Provide the [x, y] coordinate of the cell's center where the given text is located.  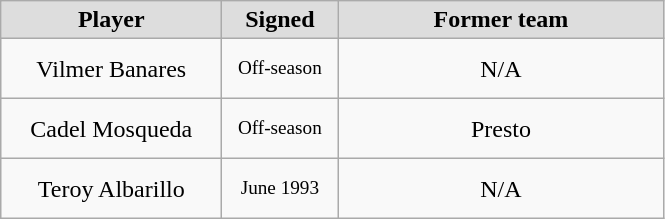
June 1993 [280, 189]
Vilmer Banares [112, 69]
Presto [501, 129]
Former team [501, 20]
Teroy Albarillo [112, 189]
Cadel Mosqueda [112, 129]
Player [112, 20]
Signed [280, 20]
